Search for the cell housing the specified text and yield its [x, y] center coordinate. 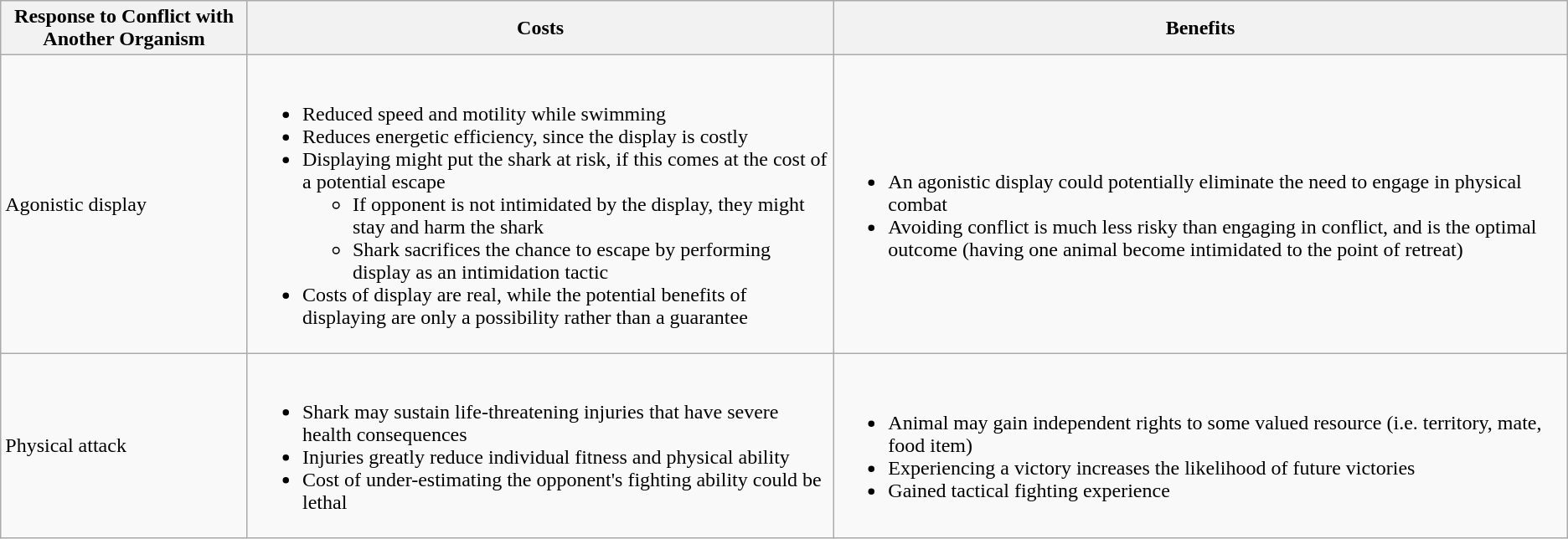
Response to Conflict with Another Organism [124, 28]
Agonistic display [124, 204]
Physical attack [124, 445]
Benefits [1200, 28]
Costs [539, 28]
